Pinpoint the cell where the given text exists, returning its (X, Y) midpoint coordinate. 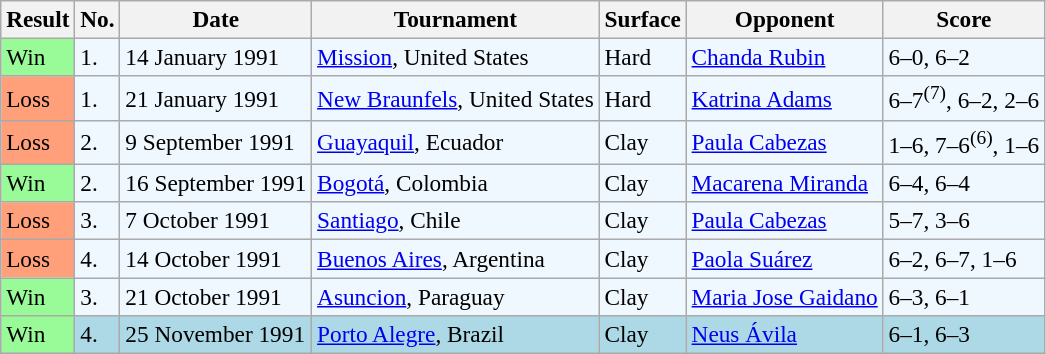
Mission, United States (456, 57)
25 November 1991 (216, 334)
5–7, 3–6 (964, 221)
14 October 1991 (216, 258)
Maria Jose Gaidano (784, 296)
Score (964, 19)
21 January 1991 (216, 98)
Paola Suárez (784, 258)
Tournament (456, 19)
7 October 1991 (216, 221)
Neus Ávila (784, 334)
6–2, 6–7, 1–6 (964, 258)
Macarena Miranda (784, 183)
6–0, 6–2 (964, 57)
Surface (642, 19)
6–3, 6–1 (964, 296)
Date (216, 19)
Result (38, 19)
Porto Alegre, Brazil (456, 334)
Opponent (784, 19)
6–1, 6–3 (964, 334)
New Braunfels, United States (456, 98)
Buenos Aires, Argentina (456, 258)
6–4, 6–4 (964, 183)
Asuncion, Paraguay (456, 296)
16 September 1991 (216, 183)
6–7(7), 6–2, 2–6 (964, 98)
14 January 1991 (216, 57)
Chanda Rubin (784, 57)
No. (98, 19)
1–6, 7–6(6), 1–6 (964, 142)
Guayaquil, Ecuador (456, 142)
Santiago, Chile (456, 221)
Katrina Adams (784, 98)
9 September 1991 (216, 142)
Bogotá, Colombia (456, 183)
21 October 1991 (216, 296)
